Provide the [X, Y] coordinate of the cell's center where the given text is located.  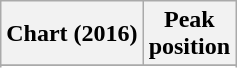
Chart (2016) [72, 34]
Peak position [189, 34]
